Return the (x, y) coordinate for the center point of the cell that contains the specified text.  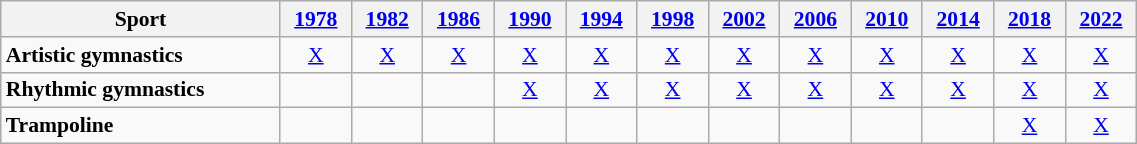
1990 (530, 19)
1998 (672, 19)
1982 (388, 19)
Sport (140, 19)
2014 (958, 19)
Artistic gymnastics (140, 55)
2022 (1101, 19)
2002 (744, 19)
1994 (602, 19)
Rhythmic gymnastics (140, 90)
Trampoline (140, 126)
2006 (816, 19)
1986 (458, 19)
2010 (886, 19)
2018 (1030, 19)
1978 (316, 19)
